Scan for the cell matching the given text and deliver its [X, Y] coordinate at center. 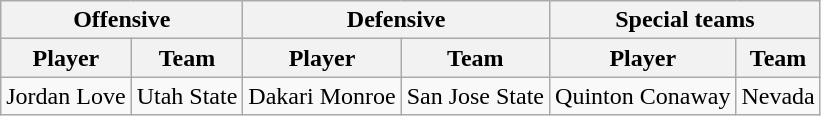
San Jose State [475, 96]
Offensive [122, 20]
Dakari Monroe [322, 96]
Quinton Conaway [643, 96]
Special teams [686, 20]
Defensive [396, 20]
Nevada [778, 96]
Utah State [187, 96]
Jordan Love [66, 96]
